Pinpoint the cell where the given text exists, returning its (X, Y) midpoint coordinate. 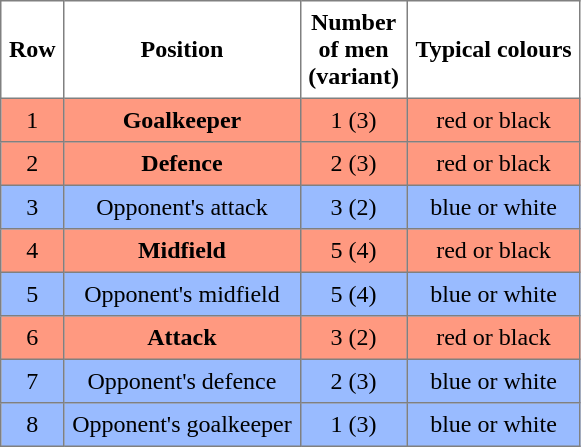
8 (32, 425)
Number of men (variant) (354, 50)
Row (32, 50)
1 (32, 120)
5 (32, 294)
2 (32, 164)
Defence (182, 164)
Midfield (182, 251)
4 (32, 251)
Goalkeeper (182, 120)
7 (32, 381)
6 (32, 338)
Opponent's goalkeeper (182, 425)
Position (182, 50)
Opponent's defence (182, 381)
Typical colours (494, 50)
Opponent's attack (182, 207)
Opponent's midfield (182, 294)
3 (32, 207)
Attack (182, 338)
